Scan for the cell matching the given text and deliver its (x, y) coordinate at center. 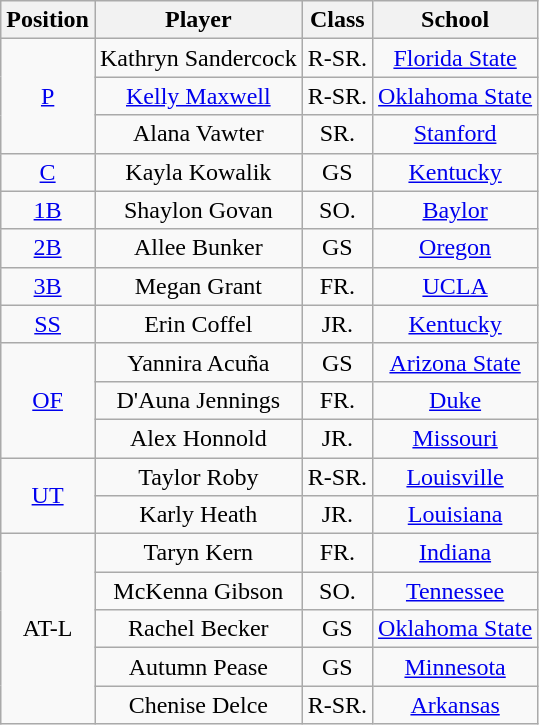
Allee Bunker (198, 248)
Alana Vawter (198, 134)
UT (48, 496)
Rachel Becker (198, 629)
C (48, 172)
Class (337, 20)
AT-L (48, 629)
Louisville (456, 477)
Indiana (456, 553)
SR. (337, 134)
Alex Honnold (198, 438)
Karly Heath (198, 515)
UCLA (456, 286)
Taryn Kern (198, 553)
Yannira Acuña (198, 362)
Chenise Delce (198, 705)
Kathryn Sandercock (198, 58)
1B (48, 210)
School (456, 20)
Florida State (456, 58)
Kelly Maxwell (198, 96)
Player (198, 20)
Shaylon Govan (198, 210)
P (48, 96)
Duke (456, 400)
Kayla Kowalik (198, 172)
OF (48, 400)
Minnesota (456, 667)
Missouri (456, 438)
Autumn Pease (198, 667)
Megan Grant (198, 286)
Position (48, 20)
SS (48, 324)
Arizona State (456, 362)
Arkansas (456, 705)
Oregon (456, 248)
Louisiana (456, 515)
Stanford (456, 134)
D'Auna Jennings (198, 400)
Tennessee (456, 591)
Baylor (456, 210)
Erin Coffel (198, 324)
Taylor Roby (198, 477)
McKenna Gibson (198, 591)
2B (48, 248)
3B (48, 286)
